Return the [X, Y] coordinate for the center point of the cell that contains the specified text.  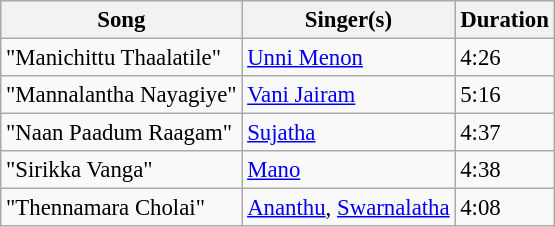
"Manichittu Thaalatile" [122, 58]
Unni Menon [348, 58]
"Mannalantha Nayagiye" [122, 95]
Mano [348, 170]
Song [122, 20]
Singer(s) [348, 20]
Vani Jairam [348, 95]
Duration [504, 20]
4:38 [504, 170]
"Naan Paadum Raagam" [122, 133]
5:16 [504, 95]
4:08 [504, 208]
"Sirikka Vanga" [122, 170]
"Thennamara Cholai" [122, 208]
4:37 [504, 133]
Sujatha [348, 133]
Ananthu, Swarnalatha [348, 208]
4:26 [504, 58]
